Detect which cell encompasses the target text, then output its (x, y) center coordinate. 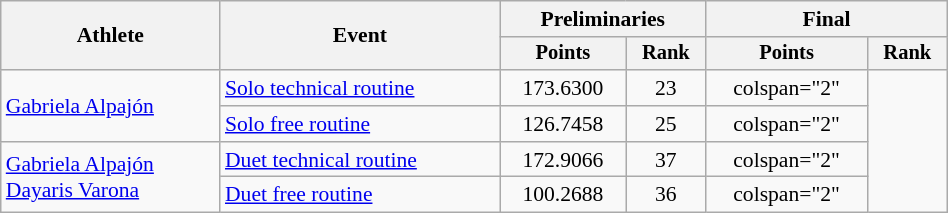
Gabriela AlpajónDayaris Varona (110, 178)
Final (827, 19)
Gabriela Alpajón (110, 106)
25 (666, 124)
Preliminaries (603, 19)
173.6300 (563, 88)
Duet technical routine (360, 160)
Duet free routine (360, 195)
23 (666, 88)
36 (666, 195)
126.7458 (563, 124)
100.2688 (563, 195)
37 (666, 160)
172.9066 (563, 160)
Solo technical routine (360, 88)
Solo free routine (360, 124)
Athlete (110, 36)
Event (360, 36)
